Provide the [x, y] coordinate of the cell's center where the given text is located.  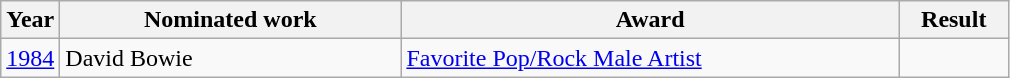
Award [650, 20]
1984 [30, 58]
Year [30, 20]
Nominated work [230, 20]
Result [954, 20]
Favorite Pop/Rock Male Artist [650, 58]
David Bowie [230, 58]
